Scan for the cell matching the given text and deliver its (X, Y) coordinate at center. 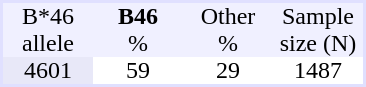
59 (138, 70)
Sample (318, 16)
1487 (318, 70)
4601 (48, 70)
allele (48, 44)
Other (228, 16)
B*46 (48, 16)
B46 (138, 16)
29 (228, 70)
size (N) (318, 44)
